For the text-containing cell, return its midpoint in [X, Y] coordinate format. 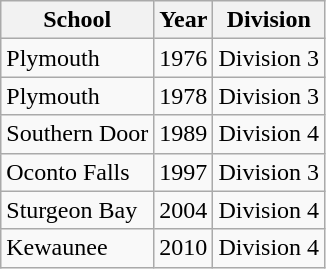
School [78, 20]
1989 [184, 134]
2004 [184, 210]
Oconto Falls [78, 172]
2010 [184, 248]
1978 [184, 96]
Kewaunee [78, 248]
1976 [184, 58]
Southern Door [78, 134]
Year [184, 20]
Sturgeon Bay [78, 210]
1997 [184, 172]
Division [269, 20]
